Extract the [X, Y] coordinate from the center of the cell holding the provided text.  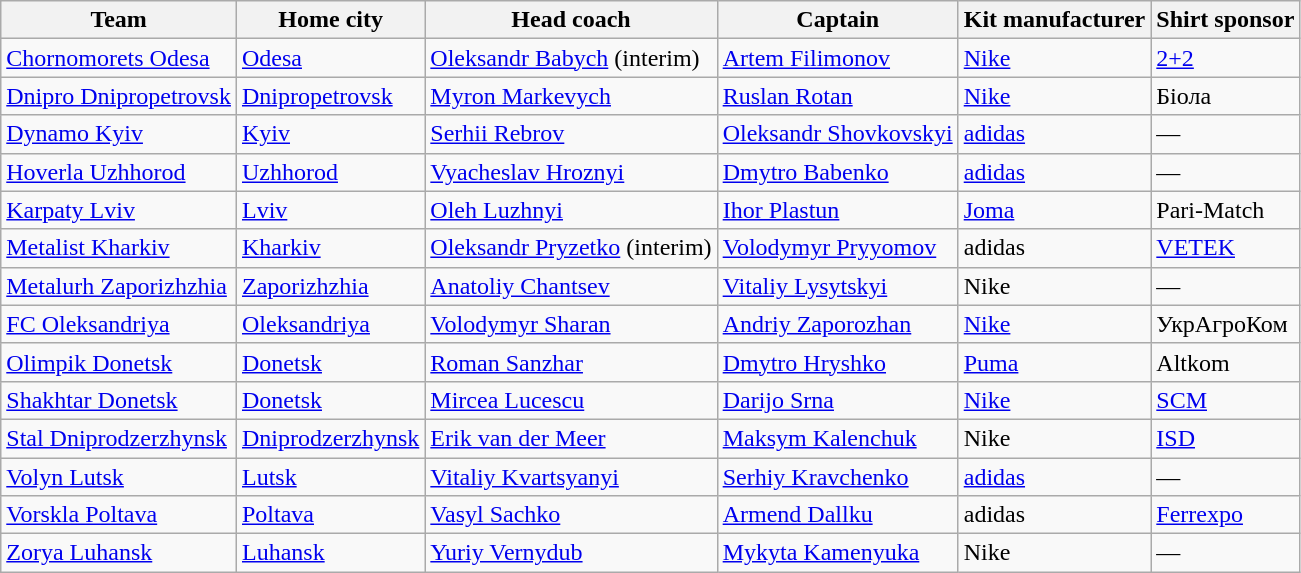
Volyn Lutsk [119, 477]
Dmytro Babenko [838, 172]
Ferrexpo [1226, 515]
Vitaliy Lysytskyi [838, 286]
Poltava [330, 515]
Darijo Srna [838, 400]
Mykyta Kamenyuka [838, 553]
Volodymyr Pryyomov [838, 248]
Oleksandriya [330, 324]
Shakhtar Donetsk [119, 400]
УкрАгроКом [1226, 324]
Maksym Kalenchuk [838, 438]
Serhiy Kravchenko [838, 477]
Zorya Luhansk [119, 553]
Dnipro Dnipropetrovsk [119, 96]
Pari-Match [1226, 210]
Team [119, 20]
Odesa [330, 58]
Zaporizhzhia [330, 286]
FC Oleksandriya [119, 324]
Oleh Luzhnyi [571, 210]
Біола [1226, 96]
Puma [1054, 362]
Altkom [1226, 362]
Dynamo Kyiv [119, 134]
Karpaty Lviv [119, 210]
Vitaliy Kvartsyanyi [571, 477]
Uzhhorod [330, 172]
Head coach [571, 20]
Vorskla Poltava [119, 515]
Luhansk [330, 553]
Roman Sanzhar [571, 362]
Myron Markevych [571, 96]
Oleksandr Shovkovskyi [838, 134]
Hoverla Uzhhorod [119, 172]
Metalist Kharkiv [119, 248]
Joma [1054, 210]
Metalurh Zaporizhzhia [119, 286]
Shirt sponsor [1226, 20]
Kit manufacturer [1054, 20]
Artem Filimonov [838, 58]
Oleksandr Babych (interim) [571, 58]
Dmytro Hryshko [838, 362]
Stal Dniprodzerzhynsk [119, 438]
Serhii Rebrov [571, 134]
Kharkiv [330, 248]
Home city [330, 20]
Erik van der Meer [571, 438]
Captain [838, 20]
Volodymyr Sharan [571, 324]
2+2 [1226, 58]
Andriy Zaporozhan [838, 324]
Lviv [330, 210]
Ihor Plastun [838, 210]
Oleksandr Pryzetko (interim) [571, 248]
Vasyl Sachko [571, 515]
Vyacheslav Hroznyi [571, 172]
Kyiv [330, 134]
VETEK [1226, 248]
Dniprodzerzhynsk [330, 438]
Olimpik Donetsk [119, 362]
Yuriy Vernydub [571, 553]
ISD [1226, 438]
Armend Dallku [838, 515]
Ruslan Rotan [838, 96]
Anatoliy Chantsev [571, 286]
Dnipropetrovsk [330, 96]
SCM [1226, 400]
Lutsk [330, 477]
Mircea Lucescu [571, 400]
Chornomorets Odesa [119, 58]
